Return [X, Y] of the center of cell containing provided text 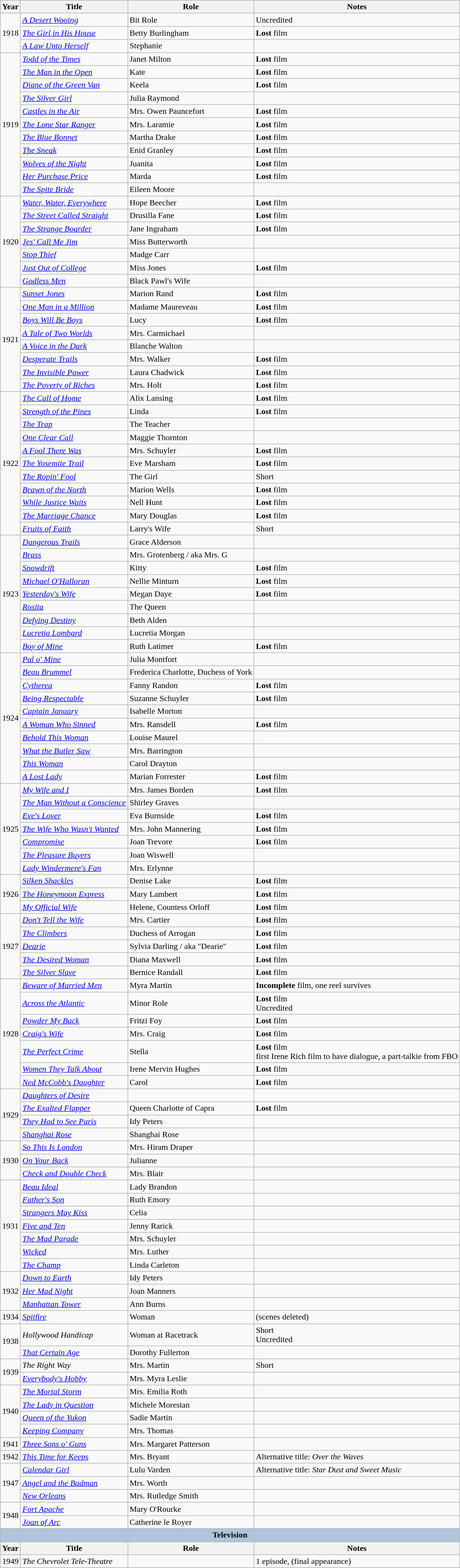
Dearie [74, 946]
Mrs. Grotenberg / aka Mrs. G [191, 555]
Lady Windermere's Fan [74, 868]
1921 [10, 339]
1926 [10, 894]
Nellie Minturn [191, 581]
Jane Ingraham [191, 229]
Being Respectable [74, 698]
Mrs. James Borden [191, 789]
Woman at Racetrack [191, 1335]
Fruits of Faith [74, 529]
Janet Milton [191, 59]
The Mad Parade [74, 1239]
1941 [10, 1444]
The Sneak [74, 150]
Mrs. Erlynne [191, 868]
The Exalted Flapper [74, 1108]
Madame Maureveau [191, 307]
Julia Raymond [191, 98]
Myra Martin [191, 985]
Pal o' Mine [74, 659]
Her Mad Night [74, 1291]
Black Pawl's Wife [191, 281]
Captain January [74, 711]
Castles in the Air [74, 111]
Craig's Wife [74, 1034]
Alternative title: Star Dust and Sweet Music [357, 1470]
Joan Manners [191, 1291]
Brawn of the North [74, 490]
Hope Beecher [191, 203]
This Time for Keeps [74, 1457]
Beau Ideal [74, 1186]
The Call of Home [74, 398]
Mrs. Ransdell [191, 724]
Jes' Call Me Jim [74, 242]
Laura Chadwick [191, 372]
1931 [10, 1226]
Miss Butterworth [191, 242]
Daughters of Desire [74, 1095]
The Invisible Power [74, 372]
Mrs. Martin [191, 1365]
One Clear Call [74, 437]
1925 [10, 829]
The Honeymoon Express [74, 894]
The Spite Bride [74, 190]
Mrs. Worth [191, 1483]
Alix Lansing [191, 398]
Larry's Wife [191, 529]
Rosita [74, 607]
Everybody's Hobby [74, 1378]
Boy of Mine [74, 646]
Lucretia Lombard [74, 633]
Father's Son [74, 1199]
1919 [10, 124]
Linda Carleton [191, 1265]
Lucretia Morgan [191, 633]
Queen Charlotte of Capra [191, 1108]
Mrs. Bryant [191, 1457]
Her Purchase Price [74, 177]
Woman [191, 1317]
Marion Rand [191, 294]
Bernice Randall [191, 972]
Strength of the Pines [74, 411]
Todd of the Times [74, 59]
Angel and the Badman [74, 1483]
Beware of Married Men [74, 985]
Lulu Varden [191, 1470]
Mrs. Holt [191, 385]
Across the Atlantic [74, 1003]
The Yosemite Trail [74, 463]
Behold This Woman [74, 737]
Marion Wells [191, 490]
1923 [10, 594]
Carol Drayton [191, 763]
Celia [191, 1213]
The Desired Woman [74, 959]
The Queen [191, 607]
A Woman Who Sinned [74, 724]
Ruth Emory [191, 1199]
Mrs. Emilia Roth [191, 1391]
Linda [191, 411]
Ned McCobb's Daughter [74, 1082]
That Certain Age [74, 1352]
Denise Lake [191, 881]
Lost film first Irene Rich film to have dialogue, a part-talkie from FBO [357, 1052]
Louise Maurel [191, 737]
Jenny Rarick [191, 1226]
Shirley Graves [191, 803]
Mrs. Barrington [191, 750]
Mary O'Rourke [191, 1509]
1928 [10, 1034]
Brass [74, 555]
Mrs. Luther [191, 1252]
Juanita [191, 164]
1949 [10, 1561]
Mrs. Thomas [191, 1431]
Compromise [74, 842]
Kate [191, 72]
On Your Back [74, 1160]
Spitfire [74, 1317]
Betty Burlingham [191, 33]
Beth Alden [191, 620]
Madge Carr [191, 255]
Michele Morestan [191, 1404]
The Champ [74, 1265]
Maggie Thornton [191, 437]
1942 [10, 1457]
Nell Hunt [191, 503]
A Fool There Was [74, 450]
Mrs. Rutledge Smith [191, 1496]
Diana Maxwell [191, 959]
Suzanne Schuyler [191, 698]
Ann Burns [191, 1304]
Sadie Martin [191, 1418]
Bit Role [191, 20]
The Wife Who Wasn't Wanted [74, 829]
Lady Brandon [191, 1186]
1948 [10, 1516]
Megan Daye [191, 594]
One Man in a Million [74, 307]
Powder My Back [74, 1021]
Silken Shackles [74, 881]
Mary Lambert [191, 894]
Mrs. Blair [191, 1173]
Alternative title: Over the Waves [357, 1457]
Uncredited [357, 20]
The Poverty of Riches [74, 385]
Helene, Countess Orloff [191, 907]
Lucy [191, 320]
Mrs. Walker [191, 359]
1918 [10, 33]
Fanny Randon [191, 685]
Fritzi Foy [191, 1021]
The Ropin' Fool [74, 477]
The Man Without a Conscience [74, 803]
Irene Mervin Hughes [191, 1069]
The Pleasure Buyers [74, 855]
Enid Granley [191, 150]
This Woman [74, 763]
Incomplete film, one reel survives [357, 985]
A Desert Wooing [74, 20]
1938 [10, 1341]
Diane of the Green Van [74, 85]
The Silver Girl [74, 98]
Stop Thief [74, 255]
1 episode, (final appearance) [357, 1561]
1920 [10, 242]
The Street Called Straight [74, 216]
Julia Montfort [191, 659]
Calendar Girl [74, 1470]
Eileen Moore [191, 190]
1924 [10, 718]
Grace Alderson [191, 542]
The Marriage Chance [74, 516]
The Lady in Question [74, 1404]
Yesterday's Wife [74, 594]
A Lost Lady [74, 776]
Duchess of Arrogan [191, 933]
New Orleans [74, 1496]
Dangerous Trails [74, 542]
Mary Douglas [191, 516]
The Mortal Storm [74, 1391]
Joan of Arc [74, 1522]
The Climbers [74, 933]
Eva Burnside [191, 816]
Cytherea [74, 685]
Marda [191, 177]
Martha Drake [191, 137]
Blanche Walton [191, 346]
Mrs. Myra Leslie [191, 1378]
Isabelle Morton [191, 711]
Short Uncredited [357, 1335]
A Voice in the Dark [74, 346]
Don't Tell the Wife [74, 920]
The Lone Star Ranger [74, 124]
Stephanie [191, 46]
The Blue Bonnet [74, 137]
(scenes deleted) [357, 1317]
1927 [10, 946]
Boys Will Be Boys [74, 320]
Kitty [191, 568]
Lost film Uncredited [357, 1003]
Five and Ten [74, 1226]
Drusilla Fane [191, 216]
Miss Jones [191, 268]
The Chevrolet Tele-Theatre [74, 1561]
Three Sons o' Guns [74, 1444]
Michael O'Halloran [74, 581]
The Strange Boarder [74, 229]
The Man in the Open [74, 72]
Mrs. Owen Pauncefort [191, 111]
1934 [10, 1317]
A Law Unto Herself [74, 46]
The Right Way [74, 1365]
1939 [10, 1372]
The Trap [74, 424]
Television [230, 1535]
The Girl in His House [74, 33]
While Justice Waits [74, 503]
Defying Destiny [74, 620]
They Had to See Paris [74, 1121]
The Perfect Crime [74, 1052]
Queen of the Yukon [74, 1418]
Eve Marsham [191, 463]
Joan Wiswell [191, 855]
Minor Role [191, 1003]
Frederica Charlotte, Duchess of York [191, 672]
Strangers May Kiss [74, 1213]
Ruth Latimer [191, 646]
Sylvia Darling / aka "Dearie" [191, 946]
Mrs. Cartier [191, 920]
Wolves of the Night [74, 164]
Keela [191, 85]
Mrs. John Mannering [191, 829]
The Teacher [191, 424]
Mrs. Carmichael [191, 333]
Check and Double Check [74, 1173]
A Tale of Two Worlds [74, 333]
Mrs. Hiram Draper [191, 1147]
Desperate Trails [74, 359]
1932 [10, 1291]
So This Is London [74, 1147]
Down to Earth [74, 1278]
Catherine le Royer [191, 1522]
The Girl [191, 477]
My Official Wife [74, 907]
Beau Brummel [74, 672]
Manhattan Tower [74, 1304]
Wicked [74, 1252]
Carol [191, 1082]
Women They Talk About [74, 1069]
Fort Apache [74, 1509]
Joan Trevore [191, 842]
Dorothy Fullerton [191, 1352]
Eve's Lover [74, 816]
Just Out of College [74, 268]
Sunset Jones [74, 294]
Keeping Company [74, 1431]
1929 [10, 1115]
Mrs. Margaret Patterson [191, 1444]
Marian Forrester [191, 776]
Snowdrift [74, 568]
Stella [191, 1052]
What the Butler Saw [74, 750]
The Silver Slave [74, 972]
Mrs. Laramie [191, 124]
Water, Water, Everywhere [74, 203]
My Wife and I [74, 789]
1940 [10, 1411]
1922 [10, 463]
Julianne [191, 1160]
Mrs. Craig [191, 1034]
1930 [10, 1160]
1947 [10, 1483]
Hollywood Handicap [74, 1335]
Godless Men [74, 281]
